Find where the given text appears and provide that cell's center as [X, Y] coordinate. 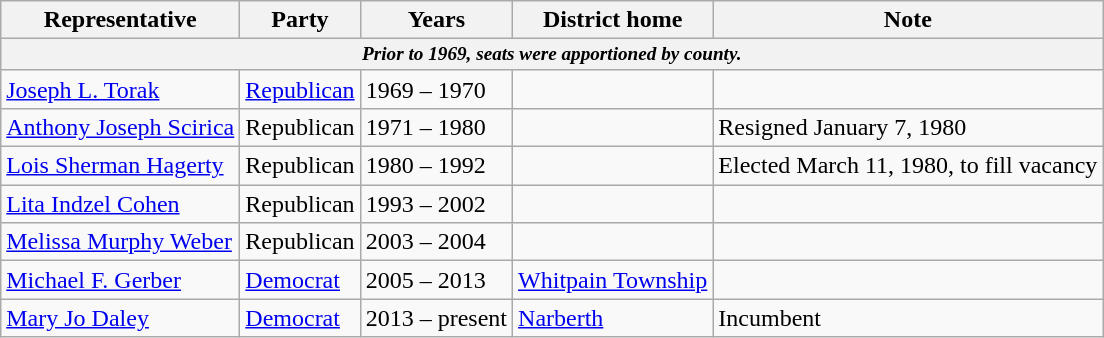
District home [613, 20]
Party [300, 20]
Melissa Murphy Weber [120, 242]
1969 – 1970 [436, 89]
Michael F. Gerber [120, 280]
1993 – 2002 [436, 204]
Whitpain Township [613, 280]
Mary Jo Daley [120, 318]
Note [908, 20]
Resigned January 7, 1980 [908, 128]
Incumbent [908, 318]
2013 – present [436, 318]
Years [436, 20]
Narberth [613, 318]
Representative [120, 20]
1971 – 1980 [436, 128]
Lois Sherman Hagerty [120, 166]
Joseph L. Torak [120, 89]
1980 – 1992 [436, 166]
Elected March 11, 1980, to fill vacancy [908, 166]
Prior to 1969, seats were apportioned by county. [552, 55]
Anthony Joseph Scirica [120, 128]
2003 – 2004 [436, 242]
2005 – 2013 [436, 280]
Lita Indzel Cohen [120, 204]
